Scan for the cell matching the given text and deliver its [x, y] coordinate at center. 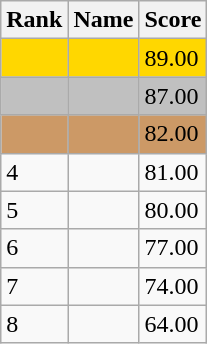
8 [34, 324]
7 [34, 286]
82.00 [173, 134]
4 [34, 172]
64.00 [173, 324]
Name [104, 20]
87.00 [173, 96]
81.00 [173, 172]
Rank [34, 20]
77.00 [173, 248]
89.00 [173, 58]
80.00 [173, 210]
74.00 [173, 286]
Score [173, 20]
5 [34, 210]
6 [34, 248]
